Scan for the cell matching the given text and deliver its [X, Y] coordinate at center. 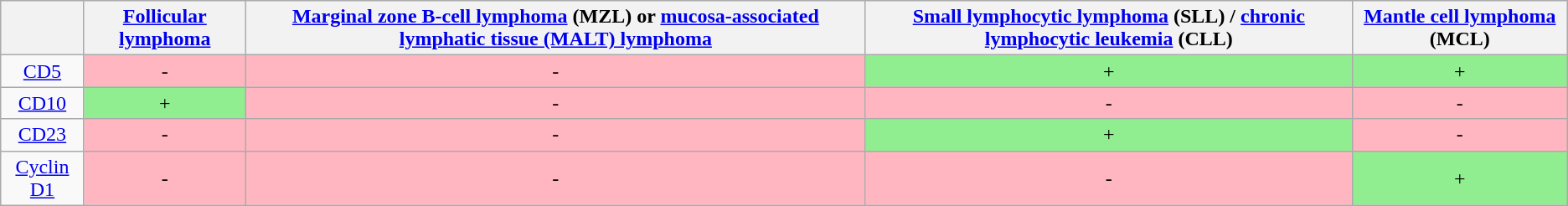
CD10 [42, 103]
Marginal zone B-cell lymphoma (MZL) or mucosa-associated lymphatic tissue (MALT) lymphoma [555, 28]
Mantle cell lymphoma (MCL) [1459, 28]
Cyclin D1 [42, 178]
CD5 [42, 71]
CD23 [42, 135]
Follicular lymphoma [164, 28]
Small lymphocytic lymphoma (SLL) / chronic lymphocytic leukemia (CLL) [1109, 28]
